For the text-containing cell, return its midpoint in [x, y] coordinate format. 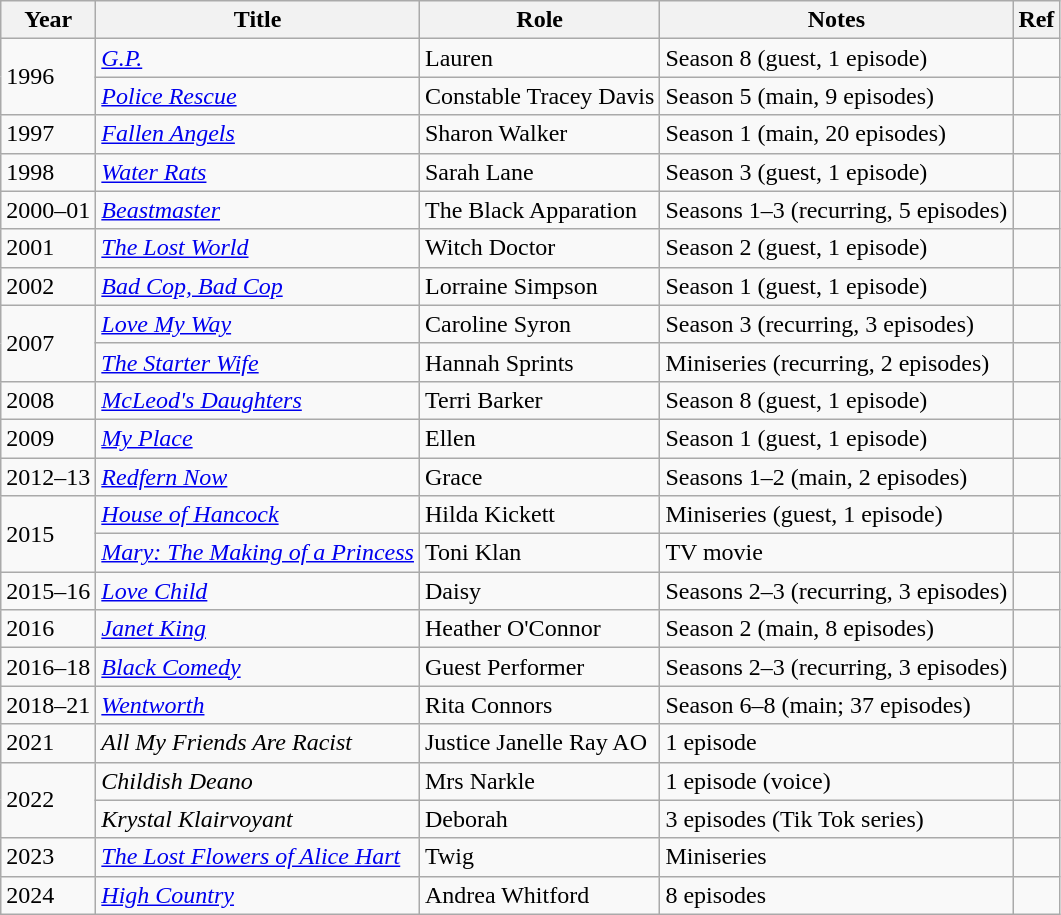
Miniseries [836, 857]
1996 [48, 77]
Rita Connors [539, 705]
Bad Cop, Bad Cop [258, 286]
McLeod's Daughters [258, 400]
2015 [48, 534]
Season 3 (guest, 1 episode) [836, 172]
Lauren [539, 58]
Season 1 (main, 20 episodes) [836, 134]
Season 2 (main, 8 episodes) [836, 629]
Seasons 1–2 (main, 2 episodes) [836, 477]
Sharon Walker [539, 134]
2000–01 [48, 210]
Love Child [258, 591]
High Country [258, 895]
Hannah Sprints [539, 362]
Notes [836, 20]
Miniseries (guest, 1 episode) [836, 515]
The Lost World [258, 248]
2022 [48, 800]
Terri Barker [539, 400]
3 episodes (Tik Tok series) [836, 819]
2018–21 [48, 705]
2008 [48, 400]
Mary: The Making of a Princess [258, 553]
2016–18 [48, 667]
Mrs Narkle [539, 781]
Grace [539, 477]
Black Comedy [258, 667]
Hilda Kickett [539, 515]
Miniseries (recurring, 2 episodes) [836, 362]
1 episode (voice) [836, 781]
2016 [48, 629]
Season 5 (main, 9 episodes) [836, 96]
1 episode [836, 743]
Daisy [539, 591]
Toni Klan [539, 553]
The Starter Wife [258, 362]
The Lost Flowers of Alice Hart [258, 857]
Season 2 (guest, 1 episode) [836, 248]
Deborah [539, 819]
Season 3 (recurring, 3 episodes) [836, 324]
2021 [48, 743]
Police Rescue [258, 96]
Water Rats [258, 172]
Ref [1036, 20]
Janet King [258, 629]
Title [258, 20]
Redfern Now [258, 477]
Ellen [539, 438]
Twig [539, 857]
Season 6–8 (main; 37 episodes) [836, 705]
TV movie [836, 553]
2023 [48, 857]
Sarah Lane [539, 172]
Guest Performer [539, 667]
2015–16 [48, 591]
1997 [48, 134]
2012–13 [48, 477]
Caroline Syron [539, 324]
G.P. [258, 58]
2024 [48, 895]
House of Hancock [258, 515]
8 episodes [836, 895]
Fallen Angels [258, 134]
Lorraine Simpson [539, 286]
2007 [48, 343]
Role [539, 20]
1998 [48, 172]
2001 [48, 248]
2009 [48, 438]
Year [48, 20]
Wentworth [258, 705]
My Place [258, 438]
All My Friends Are Racist [258, 743]
Beastmaster [258, 210]
Andrea Whitford [539, 895]
Love My Way [258, 324]
Constable Tracey Davis [539, 96]
Witch Doctor [539, 248]
Seasons 1–3 (recurring, 5 episodes) [836, 210]
The Black Apparation [539, 210]
Heather O'Connor [539, 629]
Childish Deano [258, 781]
Krystal Klairvoyant [258, 819]
2002 [48, 286]
Justice Janelle Ray AO [539, 743]
